Find where the given text appears and provide that cell's center as (x, y) coordinate. 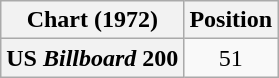
US Billboard 200 (92, 58)
Chart (1972) (92, 20)
51 (231, 58)
Position (231, 20)
